Find where the given text appears and provide that cell's center as [x, y] coordinate. 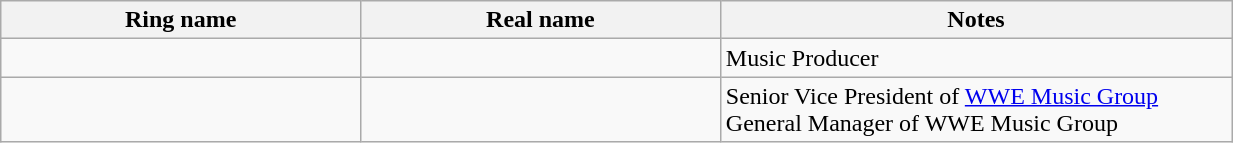
Real name [541, 20]
Music Producer [976, 58]
Notes [976, 20]
Senior Vice President of WWE Music GroupGeneral Manager of WWE Music Group [976, 110]
Ring name [181, 20]
